Extract the (X, Y) coordinate from the center of the cell holding the provided text.  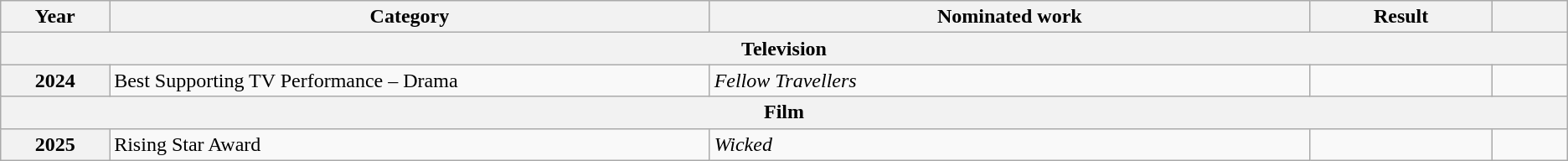
2024 (55, 80)
Category (410, 17)
Nominated work (1009, 17)
Best Supporting TV Performance – Drama (410, 80)
Fellow Travellers (1009, 80)
Result (1401, 17)
2025 (55, 144)
Year (55, 17)
Film (784, 112)
Wicked (1009, 144)
Rising Star Award (410, 144)
Television (784, 49)
